Capture the cell that displays the provided text and extract its [X, Y] central coordinate. 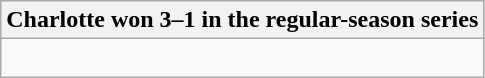
Charlotte won 3–1 in the regular-season series [242, 20]
